Locate the cell with the specified text and output its [X, Y] center coordinate. 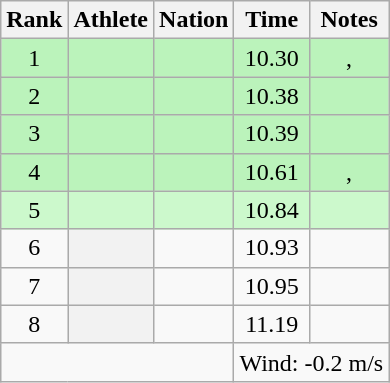
Notes [348, 20]
Athlete [111, 20]
10.95 [272, 286]
10.38 [272, 96]
Rank [34, 20]
10.39 [272, 134]
3 [34, 134]
Time [272, 20]
6 [34, 248]
2 [34, 96]
10.30 [272, 58]
Wind: -0.2 m/s [312, 362]
8 [34, 324]
4 [34, 172]
10.84 [272, 210]
7 [34, 286]
1 [34, 58]
10.61 [272, 172]
11.19 [272, 324]
10.93 [272, 248]
Nation [194, 20]
5 [34, 210]
